Identify which cell holds the provided text, then report its [x, y] central coordinate. 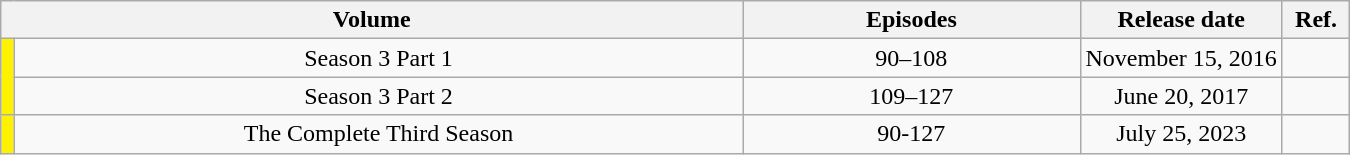
Season 3 Part 2 [378, 96]
July 25, 2023 [1181, 134]
June 20, 2017 [1181, 96]
Release date [1181, 20]
Season 3 Part 1 [378, 58]
Volume [372, 20]
The Complete Third Season [378, 134]
Episodes [912, 20]
109–127 [912, 96]
November 15, 2016 [1181, 58]
90–108 [912, 58]
90-127 [912, 134]
Ref. [1316, 20]
